Output the [x, y] coordinate of the center of the cell containing the given text.  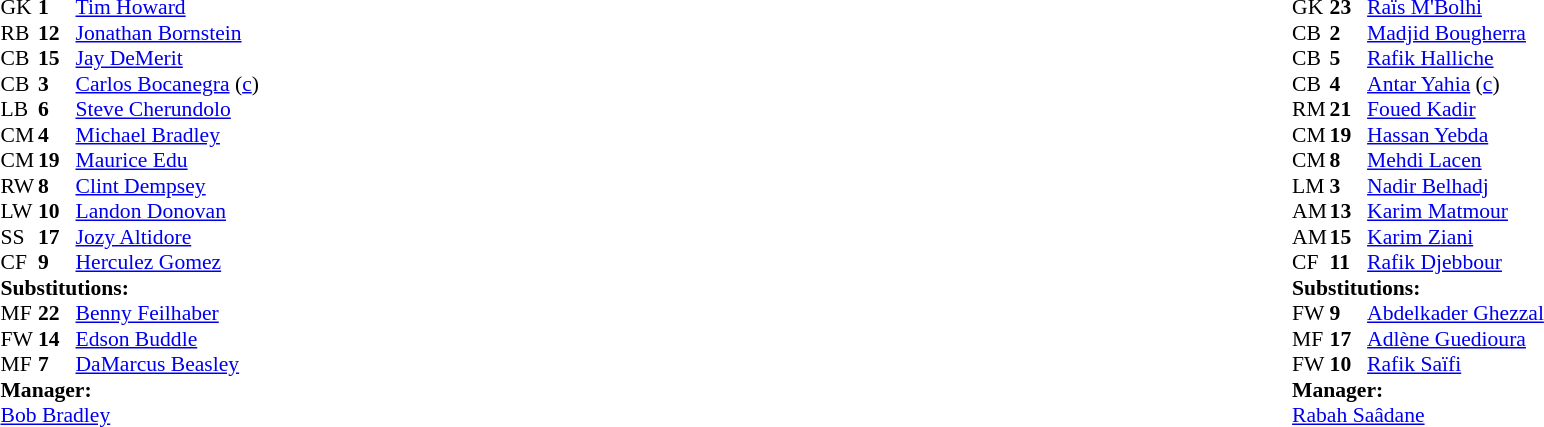
22 [57, 313]
21 [1349, 109]
Steve Cherundolo [168, 109]
Abdelkader Ghezzal [1456, 313]
Maurice Edu [168, 161]
Mehdi Lacen [1456, 161]
Karim Ziani [1456, 237]
Rafik Djebbour [1456, 263]
Rafik Halliche [1456, 59]
Rafik Saïfi [1456, 365]
Edson Buddle [168, 339]
12 [57, 33]
Hassan Yebda [1456, 135]
LM [1311, 186]
5 [1349, 59]
Jozy Altidore [168, 237]
Antar Yahia (c) [1456, 84]
RW [19, 186]
Nadir Belhadj [1456, 186]
Landon Donovan [168, 211]
Madjid Bougherra [1456, 33]
7 [57, 365]
Michael Bradley [168, 135]
RM [1311, 109]
LW [19, 211]
2 [1349, 33]
11 [1349, 263]
LB [19, 109]
Jonathan Bornstein [168, 33]
Herculez Gomez [168, 263]
Jay DeMerit [168, 59]
Carlos Bocanegra (c) [168, 84]
Clint Dempsey [168, 186]
13 [1349, 211]
14 [57, 339]
RB [19, 33]
Karim Matmour [1456, 211]
6 [57, 109]
SS [19, 237]
Benny Feilhaber [168, 313]
Foued Kadir [1456, 109]
Adlène Guedioura [1456, 339]
DaMarcus Beasley [168, 365]
